Return the (x, y) coordinate for the center point of the cell that contains the specified text.  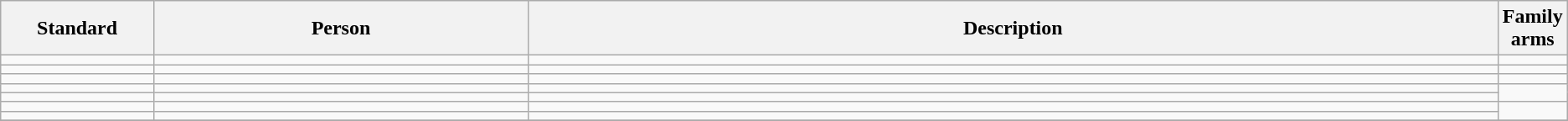
Person (340, 29)
Description (1013, 29)
Standard (77, 29)
Family arms (1533, 29)
